Output the [x, y] coordinate of the center of the cell containing the given text.  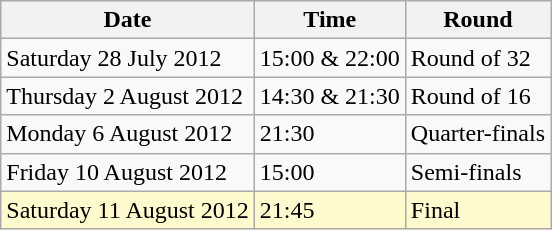
21:30 [330, 134]
15:00 & 22:00 [330, 58]
Friday 10 August 2012 [128, 172]
Final [478, 210]
Date [128, 20]
Round [478, 20]
Time [330, 20]
Round of 16 [478, 96]
Saturday 11 August 2012 [128, 210]
14:30 & 21:30 [330, 96]
15:00 [330, 172]
Quarter-finals [478, 134]
21:45 [330, 210]
Saturday 28 July 2012 [128, 58]
Thursday 2 August 2012 [128, 96]
Monday 6 August 2012 [128, 134]
Round of 32 [478, 58]
Semi-finals [478, 172]
